Pinpoint the cell where the given text exists, returning its [X, Y] midpoint coordinate. 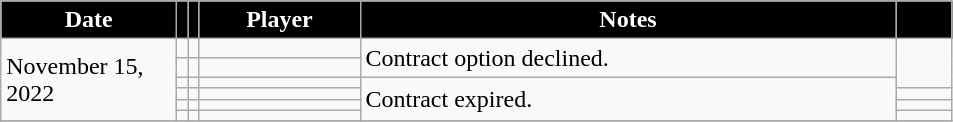
Contract option declined. [628, 58]
Player [280, 20]
November 15, 2022 [89, 80]
Contract expired. [628, 99]
Notes [628, 20]
Date [89, 20]
